Extract the (x, y) coordinate from the center of the cell holding the provided text.  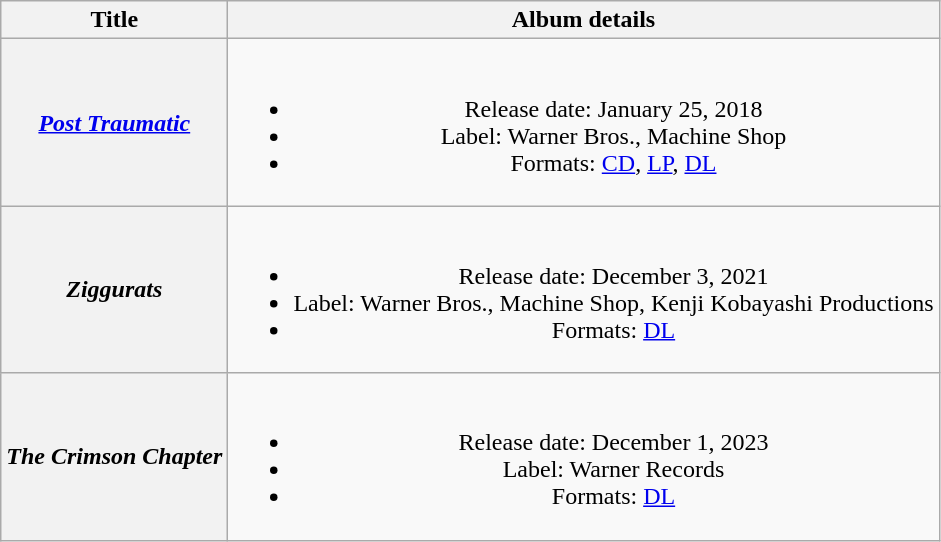
Ziggurats (114, 290)
Release date: December 1, 2023Label: Warner RecordsFormats: DL (584, 456)
Post Traumatic (114, 122)
Title (114, 20)
The Crimson Chapter (114, 456)
Release date: December 3, 2021Label: Warner Bros., Machine Shop, Kenji Kobayashi ProductionsFormats: DL (584, 290)
Release date: January 25, 2018Label: Warner Bros., Machine ShopFormats: CD, LP, DL (584, 122)
Album details (584, 20)
